Locate the cell with the specified text and output its (X, Y) center coordinate. 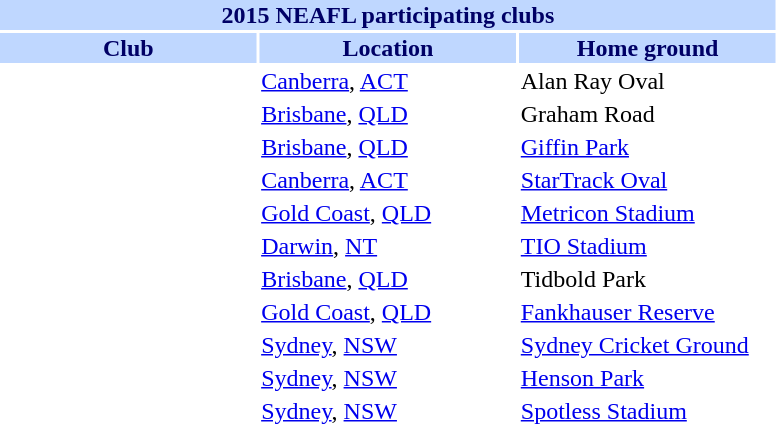
Fankhauser Reserve (648, 312)
Home ground (648, 48)
Tidbold Park (648, 279)
Henson Park (648, 378)
Metricon Stadium (648, 213)
2015 NEAFL participating clubs (388, 15)
Alan Ray Oval (648, 81)
Club (128, 48)
Darwin, NT (388, 246)
Sydney Cricket Ground (648, 345)
Graham Road (648, 114)
Location (388, 48)
Giffin Park (648, 147)
TIO Stadium (648, 246)
StarTrack Oval (648, 180)
